Find where the given text appears and provide that cell's center as (x, y) coordinate. 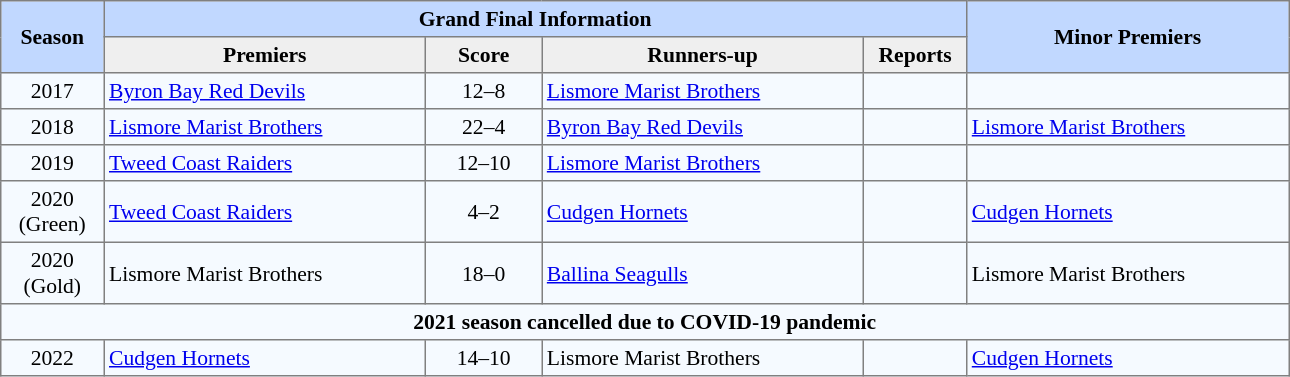
Reports (916, 55)
Grand Final Information (536, 19)
Minor Premiers (1128, 37)
Score (484, 55)
18–0 (484, 273)
12–8 (484, 91)
Ballina Seagulls (703, 273)
12–10 (484, 163)
14–10 (484, 358)
2022 (52, 358)
Premiers (265, 55)
2020 (Gold) (52, 273)
2021 season cancelled due to COVID-19 pandemic (645, 322)
4–2 (484, 212)
2017 (52, 91)
2018 (52, 127)
Season (52, 37)
2019 (52, 163)
22–4 (484, 127)
Runners-up (703, 55)
2020 (Green) (52, 212)
